Search for the cell housing the specified text and yield its [X, Y] center coordinate. 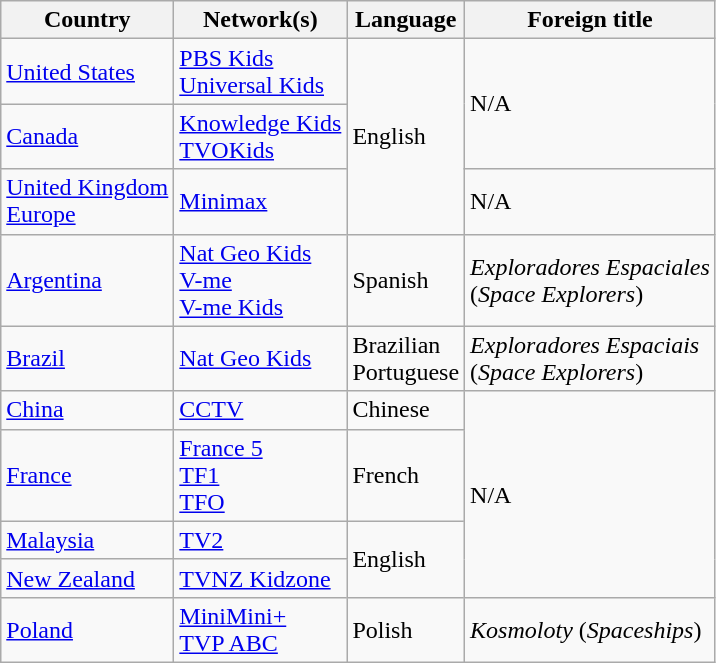
Canada [88, 136]
MiniMini+TVP ABC [260, 630]
Brazil [88, 358]
Exploradores Espaciais(Space Explorers) [590, 358]
BrazilianPortuguese [406, 358]
Argentina [88, 280]
Kosmoloty (Spaceships) [590, 630]
French [406, 475]
Nat Geo Kids [260, 358]
Language [406, 20]
CCTV [260, 410]
Malaysia [88, 540]
Foreign title [590, 20]
Country [88, 20]
Exploradores Espaciales(Space Explorers) [590, 280]
Polish [406, 630]
United States [88, 72]
Minimax [260, 202]
Chinese [406, 410]
Knowledge KidsTVOKids [260, 136]
TV2 [260, 540]
Poland [88, 630]
TVNZ Kidzone [260, 578]
China [88, 410]
United Kingdom Europe [88, 202]
France [88, 475]
Spanish [406, 280]
Network(s) [260, 20]
Nat Geo KidsV-meV-me Kids [260, 280]
PBS KidsUniversal Kids [260, 72]
France 5TF1TFO [260, 475]
New Zealand [88, 578]
